Output the (X, Y) coordinate of the center of the cell containing the given text.  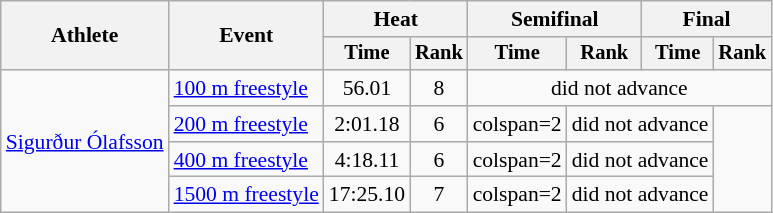
4:18.11 (367, 160)
Final (706, 19)
2:01.18 (367, 124)
400 m freestyle (246, 160)
17:25.10 (367, 195)
56.01 (367, 88)
Athlete (85, 36)
Sigurður Ólafsson (85, 141)
100 m freestyle (246, 88)
Semifinal (555, 19)
7 (439, 195)
1500 m freestyle (246, 195)
200 m freestyle (246, 124)
Heat (396, 19)
8 (439, 88)
Event (246, 36)
